Pinpoint the cell where the given text exists, returning its (x, y) midpoint coordinate. 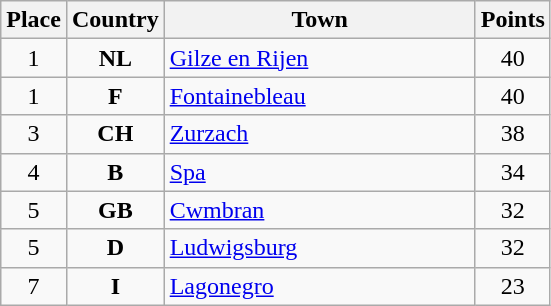
I (115, 286)
Cwmbran (320, 210)
NL (115, 58)
D (115, 248)
38 (512, 134)
Ludwigsburg (320, 248)
3 (34, 134)
23 (512, 286)
Fontainebleau (320, 96)
7 (34, 286)
Place (34, 20)
GB (115, 210)
Country (115, 20)
CH (115, 134)
Gilze en Rijen (320, 58)
4 (34, 172)
Lagonegro (320, 286)
Points (512, 20)
Zurzach (320, 134)
34 (512, 172)
Town (320, 20)
Spa (320, 172)
B (115, 172)
F (115, 96)
